Determine the (X, Y) coordinate at the center of the cell enclosing the given text.  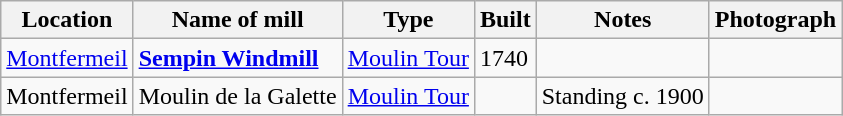
Notes (622, 20)
Photograph (775, 20)
Built (505, 20)
Type (408, 20)
Standing c. 1900 (622, 96)
Sempin Windmill (238, 58)
Location (67, 20)
1740 (505, 58)
Name of mill (238, 20)
Moulin de la Galette (238, 96)
